Return the (X, Y) coordinate for the center point of the cell that contains the specified text.  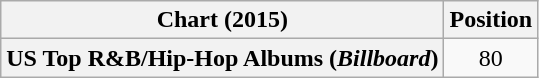
Chart (2015) (222, 20)
US Top R&B/Hip-Hop Albums (Billboard) (222, 58)
Position (491, 20)
80 (491, 58)
